From the cell containing the given text, extract its center point as [x, y] coordinate. 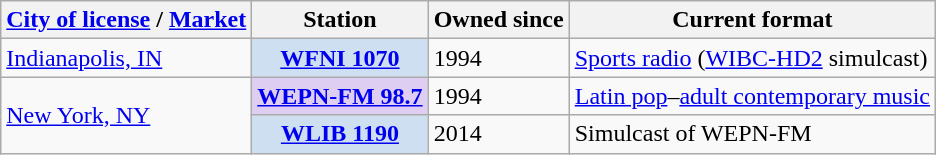
WEPN-FM 98.7 [340, 96]
WLIB 1190 [340, 134]
Station [340, 20]
2014 [498, 134]
City of license / Market [126, 20]
WFNI 1070 [340, 58]
Latin pop–adult contemporary music [752, 96]
Indianapolis, IN [126, 58]
Simulcast of WEPN-FM [752, 134]
Owned since [498, 20]
New York, NY [126, 115]
Sports radio (WIBC-HD2 simulcast) [752, 58]
Current format [752, 20]
